Search for the cell housing the specified text and yield its (X, Y) center coordinate. 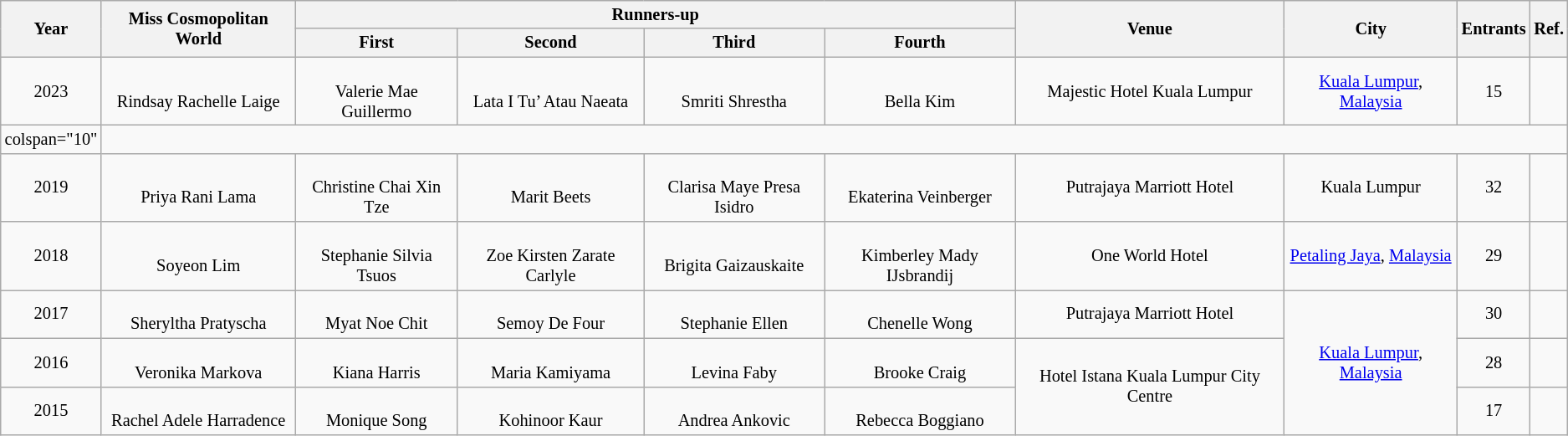
Bella Kim (920, 91)
Ekaterina Veinberger (920, 187)
Andrea Ankovic (734, 411)
Kiana Harris (376, 362)
Kimberley Mady IJsbrandij (920, 256)
Year (51, 28)
Petaling Jaya, Malaysia (1371, 256)
colspan="10" (51, 139)
Zoe Kirsten Zarate Carlyle (550, 256)
2019 (51, 187)
Sheryltha Pratyscha (198, 314)
Myat Noe Chit (376, 314)
Kuala Lumpur (1371, 187)
32 (1494, 187)
Monique Song (376, 411)
Second (550, 43)
Stephanie Silvia Tsuos (376, 256)
2017 (51, 314)
30 (1494, 314)
Priya Rani Lama (198, 187)
Semoy De Four (550, 314)
First (376, 43)
Stephanie Ellen (734, 314)
Maria Kamiyama (550, 362)
29 (1494, 256)
2016 (51, 362)
Kohinoor Kaur (550, 411)
Brooke Craig (920, 362)
2015 (51, 411)
Brigita Gaizauskaite (734, 256)
Rachel Adele Harradence (198, 411)
Fourth (920, 43)
Valerie Mae Guillermo (376, 91)
Smriti Shrestha (734, 91)
15 (1494, 91)
Majestic Hotel Kuala Lumpur (1149, 91)
Ref. (1549, 28)
Entrants (1494, 28)
Veronika Markova (198, 362)
Runners-up (656, 14)
Christine Chai Xin Tze (376, 187)
Chenelle Wong (920, 314)
Rebecca Boggiano (920, 411)
Rindsay Rachelle Laige (198, 91)
17 (1494, 411)
Levina Faby (734, 362)
Lata I Tu’ Atau Naeata (550, 91)
Marit Beets (550, 187)
Clarisa Maye Presa Isidro (734, 187)
Hotel Istana Kuala Lumpur City Centre (1149, 387)
2018 (51, 256)
Miss Cosmopolitan World (198, 28)
One World Hotel (1149, 256)
28 (1494, 362)
Third (734, 43)
2023 (51, 91)
Venue (1149, 28)
Soyeon Lim (198, 256)
City (1371, 28)
